Return (x, y) of the center of cell containing provided text 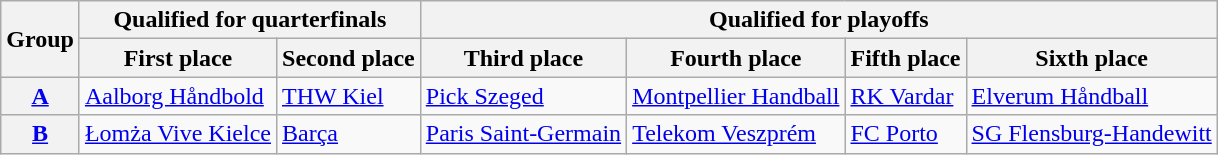
Telekom Veszprém (736, 134)
Fourth place (736, 58)
Barça (349, 134)
RK Vardar (906, 96)
Qualified for playoffs (818, 20)
A (40, 96)
Aalborg Håndbold (178, 96)
B (40, 134)
Pick Szeged (523, 96)
Fifth place (906, 58)
Qualified for quarterfinals (250, 20)
Paris Saint-Germain (523, 134)
THW Kiel (349, 96)
FC Porto (906, 134)
Sixth place (1092, 58)
Elverum Håndball (1092, 96)
Second place (349, 58)
First place (178, 58)
Group (40, 39)
Montpellier Handball (736, 96)
Łomża Vive Kielce (178, 134)
Third place (523, 58)
SG Flensburg-Handewitt (1092, 134)
